Output the [X, Y] coordinate of the center of the cell containing the given text.  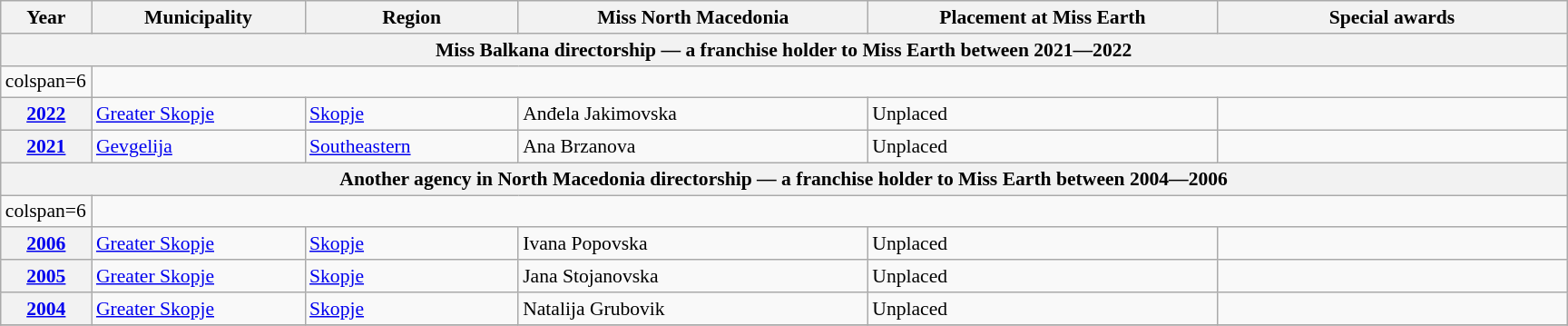
Gevgelija [198, 147]
Jana Stojanovska [693, 276]
Region [412, 17]
Year [46, 17]
Special awards [1392, 17]
Natalija Grubovik [693, 309]
Ana Brzanova [693, 147]
2022 [46, 114]
Miss Balkana directorship — a franchise holder to Miss Earth between 2021―2022 [784, 50]
2004 [46, 309]
Another agency in North Macedonia directorship — a franchise holder to Miss Earth between 2004―2006 [784, 179]
2006 [46, 244]
Miss North Macedonia [693, 17]
Anđela Jakimovska [693, 114]
Southeastern [412, 147]
Municipality [198, 17]
2005 [46, 276]
2021 [46, 147]
Ivana Popovska [693, 244]
Placement at Miss Earth [1042, 17]
